Search for the cell housing the specified text and yield its [x, y] center coordinate. 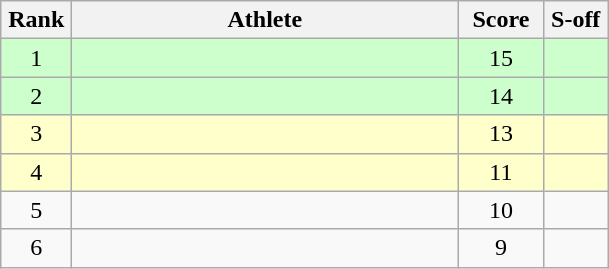
Athlete [265, 20]
S-off [576, 20]
3 [36, 134]
4 [36, 172]
2 [36, 96]
13 [501, 134]
5 [36, 210]
11 [501, 172]
14 [501, 96]
9 [501, 248]
Score [501, 20]
10 [501, 210]
6 [36, 248]
1 [36, 58]
Rank [36, 20]
15 [501, 58]
